Extract the [x, y] coordinate from the center of the cell holding the provided text.  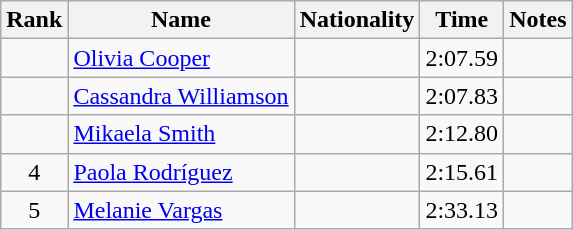
4 [34, 172]
Nationality [357, 20]
5 [34, 210]
2:07.59 [462, 58]
2:12.80 [462, 134]
Name [181, 20]
2:33.13 [462, 210]
Cassandra Williamson [181, 96]
Paola Rodríguez [181, 172]
Rank [34, 20]
Olivia Cooper [181, 58]
2:07.83 [462, 96]
Notes [538, 20]
Melanie Vargas [181, 210]
2:15.61 [462, 172]
Time [462, 20]
Mikaela Smith [181, 134]
